For the text-containing cell, return its midpoint in (X, Y) coordinate format. 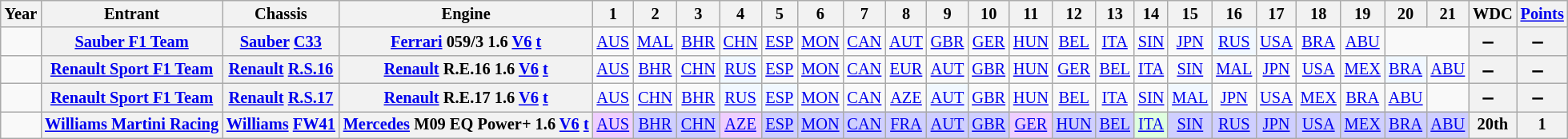
13 (1115, 14)
14 (1151, 14)
Year (21, 14)
Sauber C33 (281, 42)
5 (780, 14)
Ferrari 059/3 1.6 V6 t (466, 42)
3 (698, 14)
Points (1542, 14)
21 (1447, 14)
20th (1493, 125)
19 (1362, 14)
10 (989, 14)
12 (1074, 14)
Entrant (131, 14)
Chassis (281, 14)
18 (1319, 14)
4 (741, 14)
Renault R.E.17 1.6 V6 t (466, 97)
15 (1189, 14)
Renault R.E.16 1.6 V6 t (466, 69)
Engine (466, 14)
8 (906, 14)
Williams Martini Racing (131, 125)
EUR (906, 69)
Renault R.S.17 (281, 97)
Renault R.S.16 (281, 69)
16 (1234, 14)
Mercedes M09 EQ Power+ 1.6 V6 t (466, 125)
7 (864, 14)
WDC (1493, 14)
17 (1276, 14)
Williams FW41 (281, 125)
Sauber F1 Team (131, 42)
2 (655, 14)
11 (1031, 14)
9 (948, 14)
6 (820, 14)
FRA (906, 125)
20 (1406, 14)
